Determine the (x, y) coordinate at the center of the cell enclosing the given text.  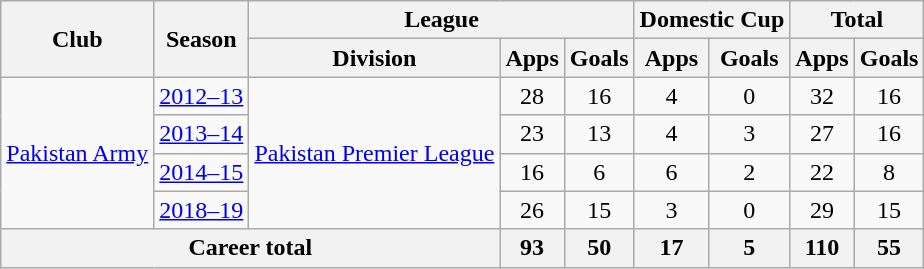
Club (78, 39)
Career total (250, 248)
2018–19 (202, 210)
League (442, 20)
Season (202, 39)
2 (750, 172)
110 (822, 248)
5 (750, 248)
28 (532, 96)
27 (822, 134)
8 (889, 172)
Division (374, 58)
2014–15 (202, 172)
Total (857, 20)
23 (532, 134)
13 (599, 134)
29 (822, 210)
17 (672, 248)
22 (822, 172)
26 (532, 210)
32 (822, 96)
Pakistan Army (78, 153)
93 (532, 248)
2013–14 (202, 134)
55 (889, 248)
Domestic Cup (712, 20)
Pakistan Premier League (374, 153)
2012–13 (202, 96)
50 (599, 248)
